Extract the [x, y] coordinate from the center of the cell holding the provided text.  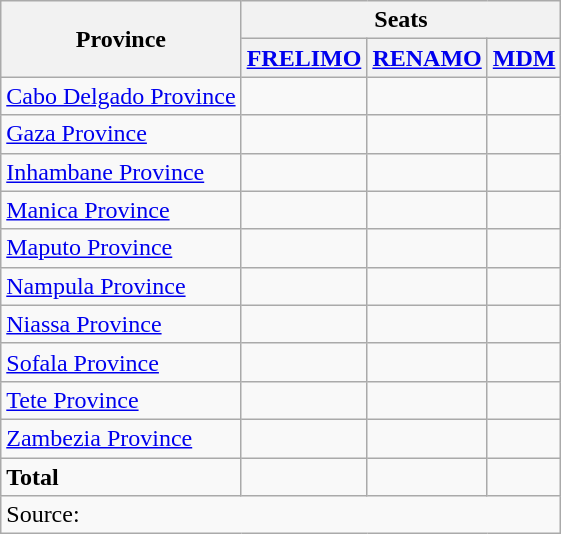
Sofala Province [121, 362]
Cabo Delgado Province [121, 96]
Niassa Province [121, 324]
Seats [401, 20]
Province [121, 39]
Nampula Province [121, 286]
Tete Province [121, 400]
MDM [524, 58]
Zambezia Province [121, 438]
Maputo Province [121, 248]
FRELIMO [304, 58]
Inhambane Province [121, 172]
Total [121, 477]
Source: [281, 515]
Manica Province [121, 210]
RENAMO [427, 58]
Gaza Province [121, 134]
